Extract the [X, Y] coordinate from the center of the cell holding the provided text.  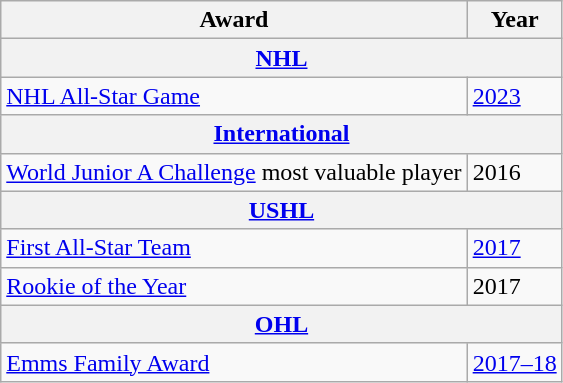
NHL All-Star Game [234, 96]
NHL [282, 58]
International [282, 134]
2023 [514, 96]
First All-Star Team [234, 248]
OHL [282, 324]
2017–18 [514, 362]
Emms Family Award [234, 362]
Rookie of the Year [234, 286]
Award [234, 20]
USHL [282, 210]
2016 [514, 172]
Year [514, 20]
World Junior A Challenge most valuable player [234, 172]
